Identify which cell holds the provided text, then report its (X, Y) central coordinate. 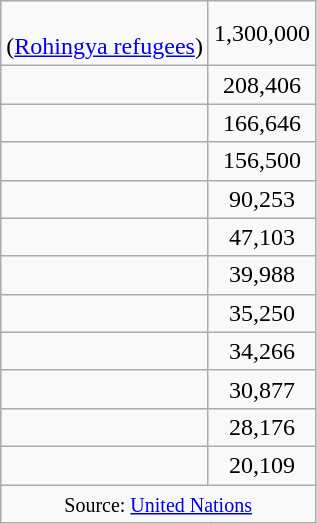
34,266 (262, 351)
20,109 (262, 465)
28,176 (262, 427)
208,406 (262, 85)
156,500 (262, 161)
1,300,000 (262, 34)
30,877 (262, 389)
166,646 (262, 123)
35,250 (262, 313)
90,253 (262, 199)
(Rohingya refugees) (105, 34)
47,103 (262, 237)
39,988 (262, 275)
Source: United Nations (158, 503)
